Detect which cell encompasses the target text, then output its [X, Y] center coordinate. 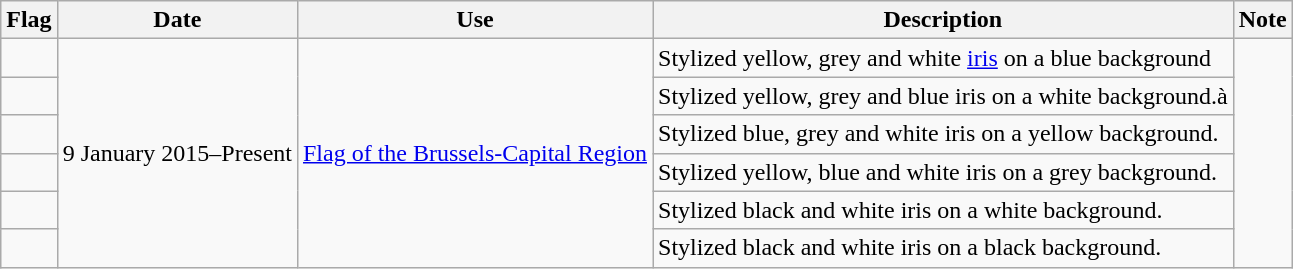
Stylized blue, grey and white iris on a yellow background. [944, 134]
Flag [29, 20]
Stylized yellow, blue and white iris on a grey background. [944, 172]
Stylized yellow, grey and white iris on a blue background [944, 58]
Date [177, 20]
Flag of the Brussels-Capital Region [474, 153]
Description [944, 20]
9 January 2015–Present [177, 153]
Use [474, 20]
Stylized black and white iris on a black background. [944, 248]
Stylized yellow, grey and blue iris on a white background.à [944, 96]
Stylized black and white iris on a white background. [944, 210]
Note [1262, 20]
